Search for the cell housing the specified text and yield its (X, Y) center coordinate. 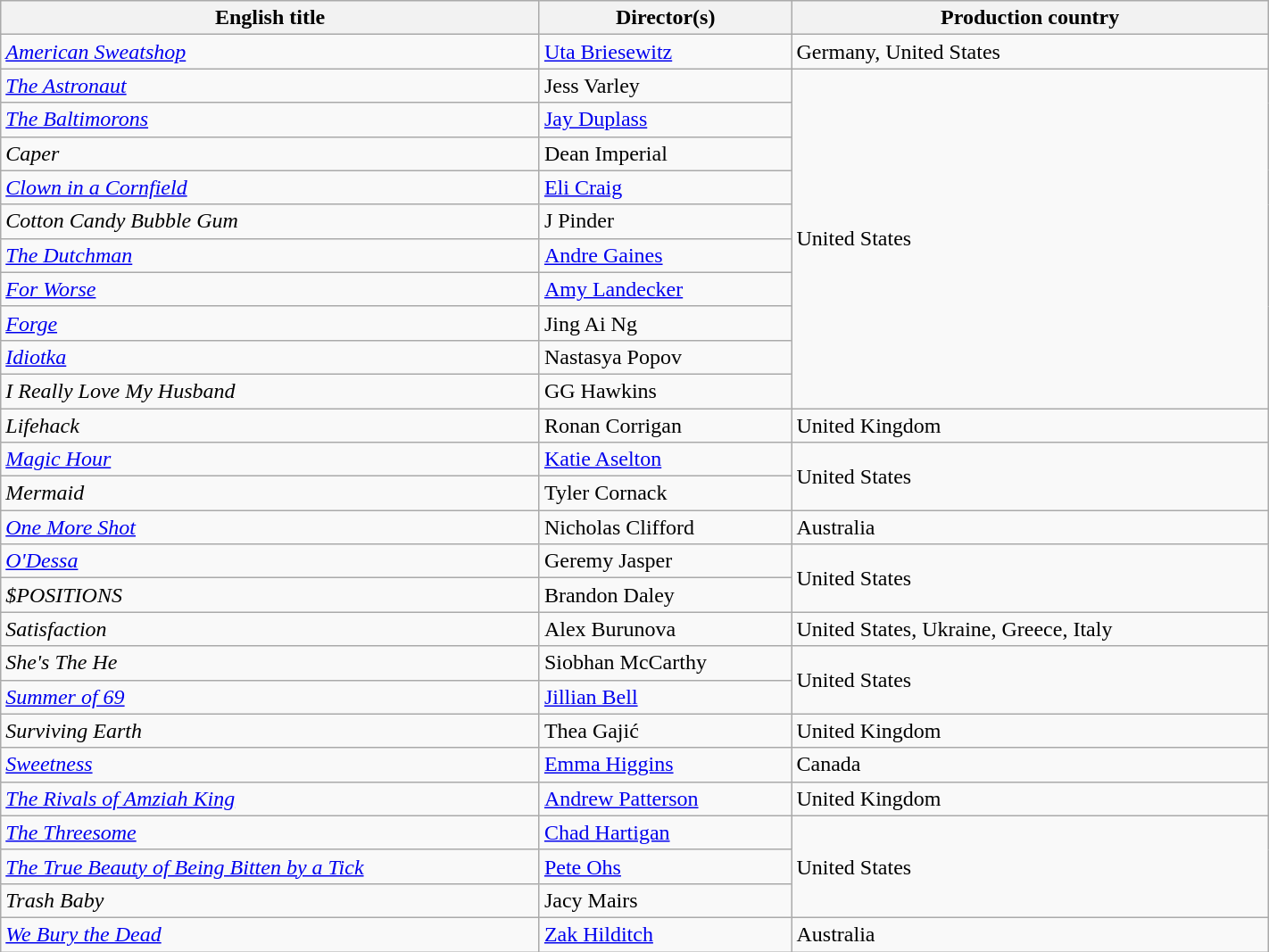
The True Beauty of Being Bitten by a Tick (270, 866)
Caper (270, 153)
The Baltimorons (270, 120)
The Astronaut (270, 86)
The Threesome (270, 832)
Nicholas Clifford (666, 527)
Alex Burunova (666, 629)
Andrew Patterson (666, 799)
Katie Aselton (666, 459)
Thea Gajić (666, 731)
Canada (1030, 765)
Zak Hilditch (666, 934)
Chad Hartigan (666, 832)
I Really Love My Husband (270, 391)
Director(s) (666, 18)
The Dutchman (270, 255)
Trash Baby (270, 900)
Siobhan McCarthy (666, 663)
Amy Landecker (666, 289)
Geremy Jasper (666, 561)
O'Dessa (270, 561)
Clown in a Cornfield (270, 187)
Summer of 69 (270, 697)
Mermaid (270, 493)
Tyler Cornack (666, 493)
Surviving Earth (270, 731)
English title (270, 18)
Germany, United States (1030, 52)
Production country (1030, 18)
Jacy Mairs (666, 900)
Dean Imperial (666, 153)
Jess Varley (666, 86)
Andre Gaines (666, 255)
For Worse (270, 289)
Lifehack (270, 426)
Idiotka (270, 357)
One More Shot (270, 527)
Forge (270, 323)
J Pinder (666, 221)
United States, Ukraine, Greece, Italy (1030, 629)
The Rivals of Amziah King (270, 799)
Uta Briesewitz (666, 52)
Brandon Daley (666, 595)
Satisfaction (270, 629)
Ronan Corrigan (666, 426)
Nastasya Popov (666, 357)
$POSITIONS (270, 595)
Emma Higgins (666, 765)
Pete Ohs (666, 866)
Eli Craig (666, 187)
Sweetness (270, 765)
Jing Ai Ng (666, 323)
Magic Hour (270, 459)
Jay Duplass (666, 120)
Jillian Bell (666, 697)
She's The He (270, 663)
GG Hawkins (666, 391)
American Sweatshop (270, 52)
Cotton Candy Bubble Gum (270, 221)
We Bury the Dead (270, 934)
